Detect which cell encompasses the target text, then output its (X, Y) center coordinate. 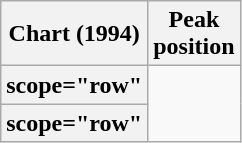
Peakposition (194, 34)
Chart (1994) (74, 34)
